Find where the given text appears and provide that cell's center as [X, Y] coordinate. 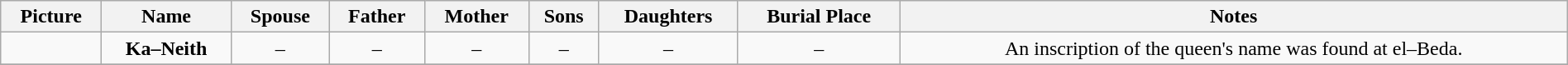
Sons [563, 17]
Name [167, 17]
Mother [476, 17]
Ka–Neith [167, 48]
Burial Place [819, 17]
Picture [51, 17]
Notes [1234, 17]
Father [377, 17]
Daughters [668, 17]
An inscription of the queen's name was found at el–Beda. [1234, 48]
Spouse [280, 17]
